Detect which cell encompasses the target text, then output its (X, Y) center coordinate. 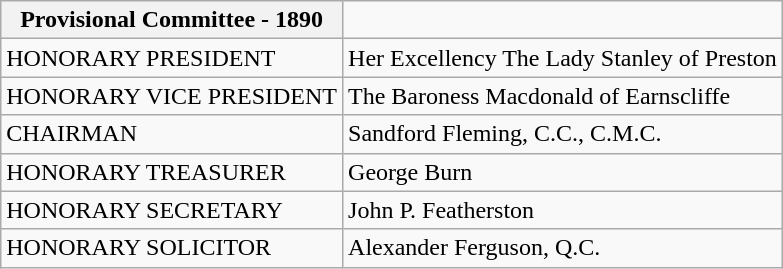
Sandford Fleming, C.C., C.M.C. (563, 134)
HONORARY PRESIDENT (172, 58)
The Baroness Macdonald of Earnscliffe (563, 96)
CHAIRMAN (172, 134)
HONORARY TREASURER (172, 172)
HONORARY SECRETARY (172, 210)
Provisional Committee - 1890 (172, 20)
Alexander Ferguson, Q.C. (563, 248)
George Burn (563, 172)
Her Excellency The Lady Stanley of Preston (563, 58)
HONORARY VICE PRESIDENT (172, 96)
John P. Featherston (563, 210)
HONORARY SOLICITOR (172, 248)
